Pinpoint the cell where the given text exists, returning its (X, Y) midpoint coordinate. 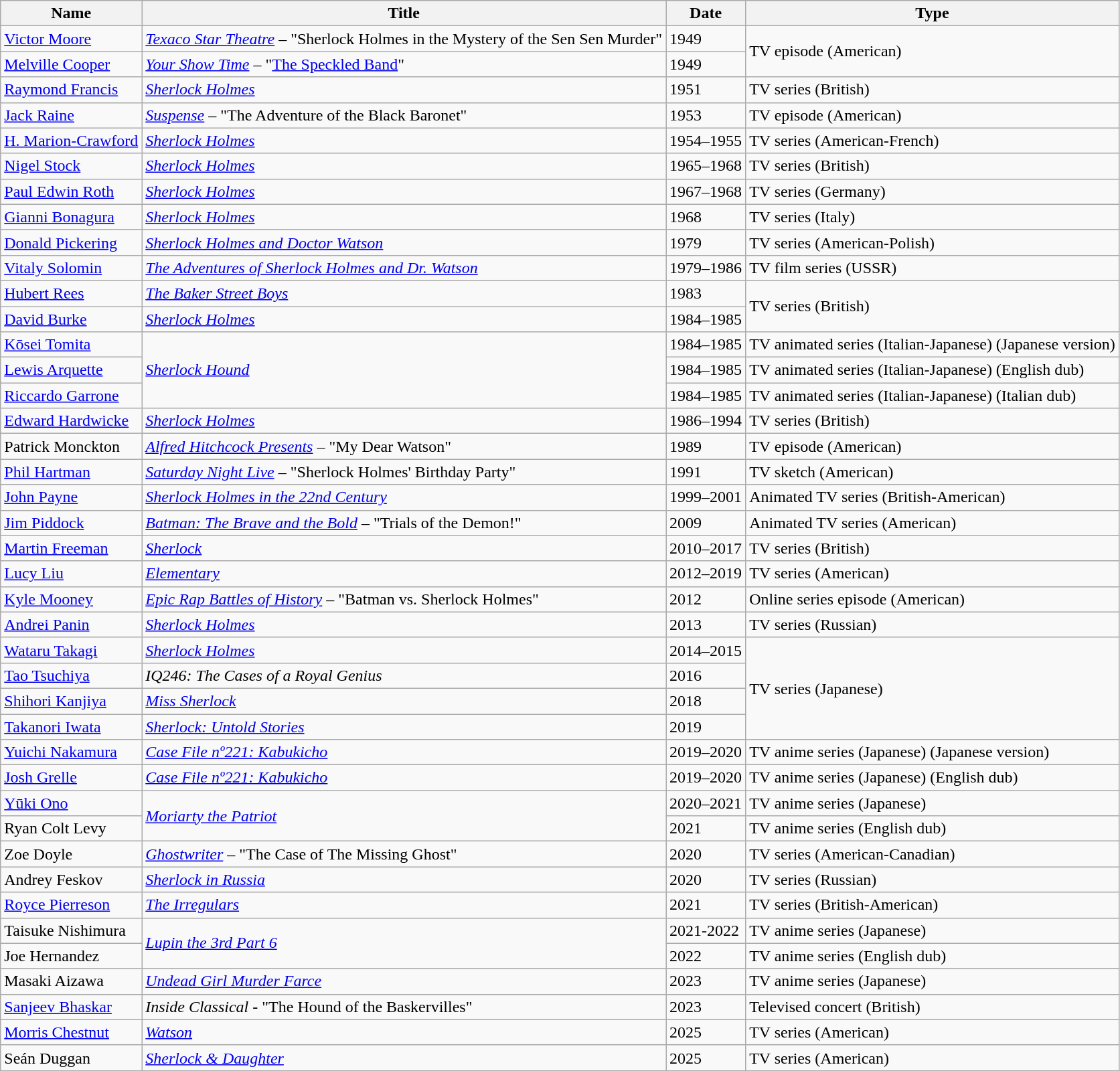
1954–1955 (706, 141)
TV animated series (Italian-Japanese) (Japanese version) (933, 345)
Nigel Stock (71, 166)
Masaki Aizawa (71, 981)
Televised concert (British) (933, 1007)
Donald Pickering (71, 242)
TV series (British-American) (933, 905)
Jack Raine (71, 115)
Hubert Rees (71, 293)
Sherlock Hound (404, 370)
Josh Grelle (71, 778)
Miss Sherlock (404, 701)
2022 (706, 956)
Yuichi Nakamura (71, 752)
1989 (706, 446)
Wataru Takagi (71, 650)
Sherlock in Russia (404, 880)
1967–1968 (706, 191)
1968 (706, 217)
2014–2015 (706, 650)
TV series (Japanese) (933, 688)
John Payne (71, 497)
Elementary (404, 574)
Your Show Time – "The Speckled Band" (404, 64)
Sherlock Holmes and Doctor Watson (404, 242)
The Adventures of Sherlock Holmes and Dr. Watson (404, 268)
2018 (706, 701)
1965–1968 (706, 166)
Ghostwriter – "The Case of The Missing Ghost" (404, 854)
1983 (706, 293)
The Irregulars (404, 905)
David Burke (71, 319)
2010–2017 (706, 548)
TV series (American-French) (933, 141)
1951 (706, 90)
The Baker Street Boys (404, 293)
Melville Cooper (71, 64)
Moriarty the Patriot (404, 816)
Raymond Francis (71, 90)
Batman: The Brave and the Bold – "Trials of the Demon!" (404, 523)
TV series (Germany) (933, 191)
Andrey Feskov (71, 880)
Riccardo Garrone (71, 396)
Ryan Colt Levy (71, 829)
Alfred Hitchcock Presents – "My Dear Watson" (404, 446)
TV series (American-Polish) (933, 242)
TV anime series (Japanese) (Japanese version) (933, 752)
TV film series (USSR) (933, 268)
1979–1986 (706, 268)
Taisuke Nishimura (71, 930)
Lucy Liu (71, 574)
2019 (706, 726)
Type (933, 13)
H. Marion-Crawford (71, 141)
Suspense – "The Adventure of the Black Baronet" (404, 115)
1991 (706, 472)
2020–2021 (706, 803)
Shihori Kanjiya (71, 701)
1953 (706, 115)
Watson (404, 1032)
2013 (706, 625)
Kyle Mooney (71, 599)
Online series episode (American) (933, 599)
Sherlock (404, 548)
Andrei Panin (71, 625)
TV series (American-Canadian) (933, 854)
Name (71, 13)
Animated TV series (American) (933, 523)
Yūki Ono (71, 803)
Takanori Iwata (71, 726)
Title (404, 13)
Royce Pierreson (71, 905)
1986–1994 (706, 421)
2012–2019 (706, 574)
1979 (706, 242)
Vitaly Solomin (71, 268)
Joe Hernandez (71, 956)
Saturday Night Live – "Sherlock Holmes' Birthday Party" (404, 472)
TV animated series (Italian-Japanese) (English dub) (933, 370)
Victor Moore (71, 39)
Gianni Bonagura (71, 217)
Tao Tsuchiya (71, 675)
Jim Piddock (71, 523)
IQ246: The Cases of a Royal Genius (404, 675)
Seán Duggan (71, 1058)
Lupin the 3rd Part 6 (404, 943)
Edward Hardwicke (71, 421)
Lewis Arquette (71, 370)
Paul Edwin Roth (71, 191)
Undead Girl Murder Farce (404, 981)
Sherlock & Daughter (404, 1058)
Martin Freeman (71, 548)
Patrick Monckton (71, 446)
Kōsei Tomita (71, 345)
Morris Chestnut (71, 1032)
Date (706, 13)
2021-2022 (706, 930)
Sherlock Holmes in the 22nd Century (404, 497)
2016 (706, 675)
TV series (Italy) (933, 217)
1999–2001 (706, 497)
Texaco Star Theatre – "Sherlock Holmes in the Mystery of the Sen Sen Murder" (404, 39)
Epic Rap Battles of History – "Batman vs. Sherlock Holmes" (404, 599)
Animated TV series (British-American) (933, 497)
Sherlock: Untold Stories (404, 726)
TV sketch (American) (933, 472)
2009 (706, 523)
Phil Hartman (71, 472)
TV anime series (Japanese) (English dub) (933, 778)
Zoe Doyle (71, 854)
Sanjeev Bhaskar (71, 1007)
2012 (706, 599)
TV animated series (Italian-Japanese) (Italian dub) (933, 396)
Inside Classical - "The Hound of the Baskervilles" (404, 1007)
